Scan for the cell matching the given text and deliver its [X, Y] coordinate at center. 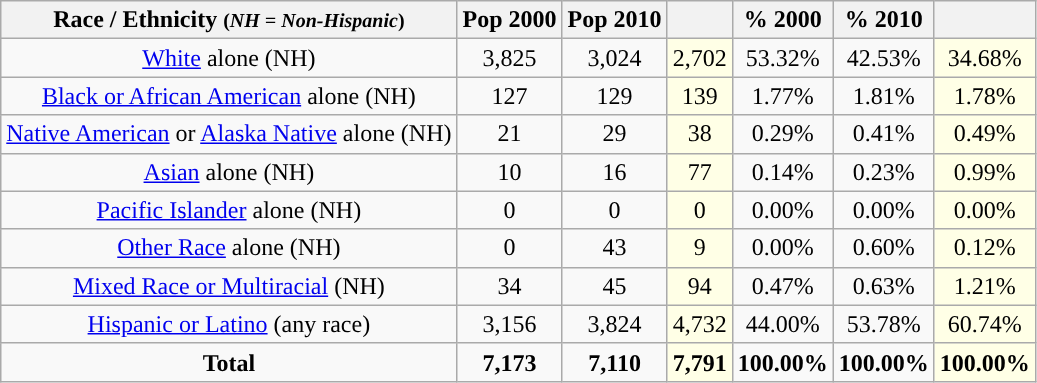
42.53% [884, 58]
3,156 [510, 324]
Native American or Alaska Native alone (NH) [229, 134]
7,173 [510, 362]
Pop 2010 [614, 20]
Race / Ethnicity (NH = Non-Hispanic) [229, 20]
7,110 [614, 362]
0.12% [984, 248]
45 [614, 286]
38 [700, 134]
0.63% [884, 286]
77 [700, 172]
53.78% [884, 324]
129 [614, 96]
44.00% [782, 324]
Black or African American alone (NH) [229, 96]
1.81% [884, 96]
0.23% [884, 172]
3,824 [614, 324]
Mixed Race or Multiracial (NH) [229, 286]
1.78% [984, 96]
0.99% [984, 172]
Pop 2000 [510, 20]
1.21% [984, 286]
94 [700, 286]
4,732 [700, 324]
Total [229, 362]
34.68% [984, 58]
2,702 [700, 58]
29 [614, 134]
% 2010 [884, 20]
3,024 [614, 58]
0.41% [884, 134]
7,791 [700, 362]
0.49% [984, 134]
0.47% [782, 286]
Other Race alone (NH) [229, 248]
0.29% [782, 134]
139 [700, 96]
% 2000 [782, 20]
10 [510, 172]
21 [510, 134]
16 [614, 172]
43 [614, 248]
0.14% [782, 172]
3,825 [510, 58]
34 [510, 286]
White alone (NH) [229, 58]
9 [700, 248]
127 [510, 96]
Hispanic or Latino (any race) [229, 324]
Pacific Islander alone (NH) [229, 210]
0.60% [884, 248]
53.32% [782, 58]
Asian alone (NH) [229, 172]
1.77% [782, 96]
60.74% [984, 324]
